Locate the cell with the specified text and output its (X, Y) center coordinate. 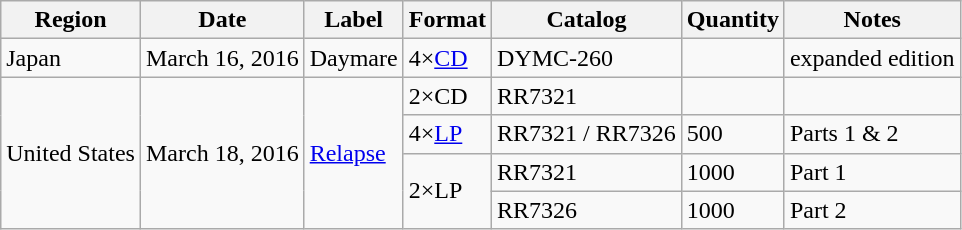
Format (447, 20)
2×LP (447, 191)
RR7321 / RR7326 (587, 134)
expanded edition (872, 58)
Japan (71, 58)
Relapse (354, 153)
RR7326 (587, 210)
Date (222, 20)
United States (71, 153)
Catalog (587, 20)
Part 2 (872, 210)
4×CD (447, 58)
Quantity (732, 20)
Label (354, 20)
Part 1 (872, 172)
March 16, 2016 (222, 58)
March 18, 2016 (222, 153)
Notes (872, 20)
2×CD (447, 96)
DYMC-260 (587, 58)
500 (732, 134)
4×LP (447, 134)
Region (71, 20)
Daymare (354, 58)
Parts 1 & 2 (872, 134)
